Return the (x, y) coordinate for the center point of the cell that contains the specified text.  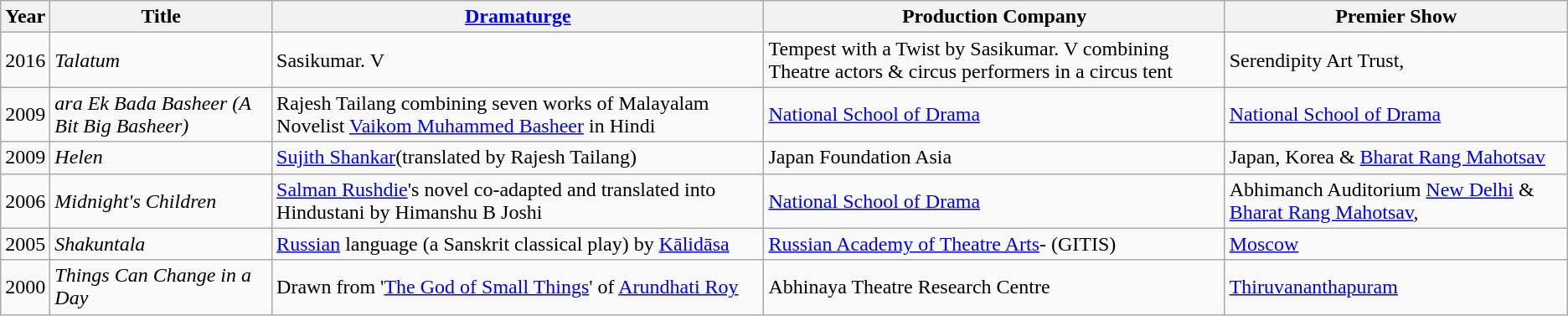
Helen (161, 158)
2006 (25, 201)
Dramaturge (518, 17)
Japan, Korea & Bharat Rang Mahotsav (1395, 158)
Talatum (161, 60)
Shakuntala (161, 244)
Moscow (1395, 244)
Japan Foundation Asia (994, 158)
Abhinaya Theatre Research Centre (994, 287)
Sujith Shankar(translated by Rajesh Tailang) (518, 158)
Premier Show (1395, 17)
2005 (25, 244)
Russian Academy of Theatre Arts- (GITIS) (994, 244)
Year (25, 17)
Rajesh Tailang combining seven works of Malayalam Novelist Vaikom Muhammed Basheer in Hindi (518, 114)
ara Ek Bada Basheer (A Bit Big Basheer) (161, 114)
Midnight's Children (161, 201)
Drawn from 'The God of Small Things' of Arundhati Roy (518, 287)
Things Can Change in a Day (161, 287)
2016 (25, 60)
Serendipity Art Trust, (1395, 60)
Tempest with a Twist by Sasikumar. V combining Theatre actors & circus performers in a circus tent (994, 60)
Russian language (a Sanskrit classical play) by Kālidāsa (518, 244)
2000 (25, 287)
Production Company (994, 17)
Sasikumar. V (518, 60)
Thiruvananthapuram (1395, 287)
Abhimanch Auditorium New Delhi & Bharat Rang Mahotsav, (1395, 201)
Salman Rushdie's novel co-adapted and translated into Hindustani by Himanshu B Joshi (518, 201)
Title (161, 17)
